Extract the (X, Y) coordinate from the center of the cell holding the provided text.  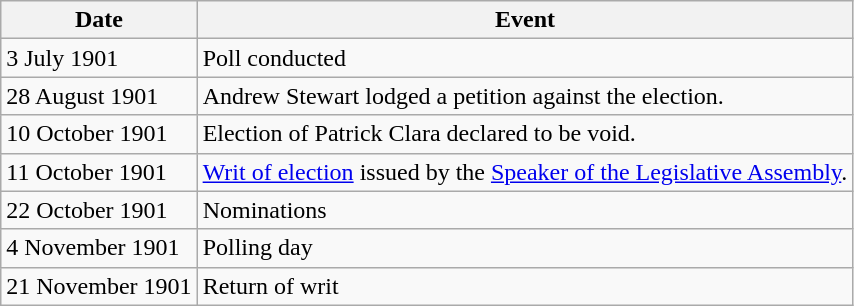
22 October 1901 (99, 210)
11 October 1901 (99, 172)
4 November 1901 (99, 248)
10 October 1901 (99, 134)
Return of writ (525, 286)
Election of Patrick Clara declared to be void. (525, 134)
Polling day (525, 248)
Date (99, 20)
Writ of election issued by the Speaker of the Legislative Assembly. (525, 172)
3 July 1901 (99, 58)
Andrew Stewart lodged a petition against the election. (525, 96)
28 August 1901 (99, 96)
Poll conducted (525, 58)
21 November 1901 (99, 286)
Event (525, 20)
Nominations (525, 210)
